Detect which cell encompasses the target text, then output its (X, Y) center coordinate. 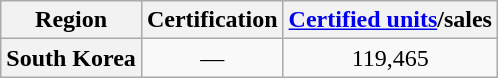
Region (72, 20)
119,465 (390, 58)
— (212, 58)
South Korea (72, 58)
Certification (212, 20)
Certified units/sales (390, 20)
